Find where the given text appears and provide that cell's center as [x, y] coordinate. 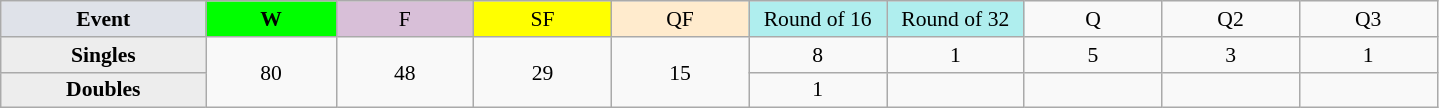
29 [543, 72]
80 [271, 72]
Q2 [1231, 19]
15 [680, 72]
3 [1231, 55]
QF [680, 19]
Q [1093, 19]
Doubles [104, 90]
Q3 [1368, 19]
Singles [104, 55]
Event [104, 19]
Round of 32 [955, 19]
48 [405, 72]
8 [818, 55]
SF [543, 19]
Round of 16 [818, 19]
5 [1093, 55]
F [405, 19]
W [271, 19]
